Output the [x, y] coordinate of the center of the cell containing the given text.  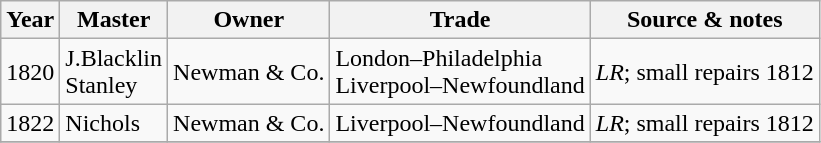
Master [114, 20]
Nichols [114, 123]
1820 [30, 72]
London–PhiladelphiaLiverpool–Newfoundland [460, 72]
Trade [460, 20]
J.BlacklinStanley [114, 72]
Owner [249, 20]
Year [30, 20]
Liverpool–Newfoundland [460, 123]
1822 [30, 123]
Source & notes [704, 20]
